Detect which cell encompasses the target text, then output its (x, y) center coordinate. 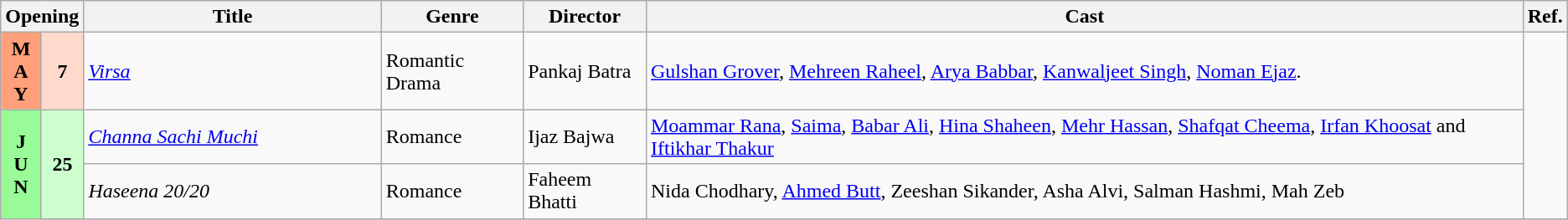
Genre (452, 17)
Virsa (233, 71)
7 (62, 71)
Opening (42, 17)
Director (585, 17)
Title (233, 17)
Channa Sachi Muchi (233, 137)
Haseena 20/20 (233, 191)
Ijaz Bajwa (585, 137)
JUN (22, 164)
Moammar Rana, Saima, Babar Ali, Hina Shaheen, Mehr Hassan, Shafqat Cheema, Irfan Khoosat and Iftikhar Thakur (1084, 137)
MAY (22, 71)
Ref. (1545, 17)
Romantic Drama (452, 71)
25 (62, 164)
Nida Chodhary, Ahmed Butt, Zeeshan Sikander, Asha Alvi, Salman Hashmi, Mah Zeb (1084, 191)
Cast (1084, 17)
Pankaj Batra (585, 71)
Gulshan Grover, Mehreen Raheel, Arya Babbar, Kanwaljeet Singh, Noman Ejaz. (1084, 71)
Faheem Bhatti (585, 191)
